Provide the [x, y] coordinate of the cell's center where the given text is located.  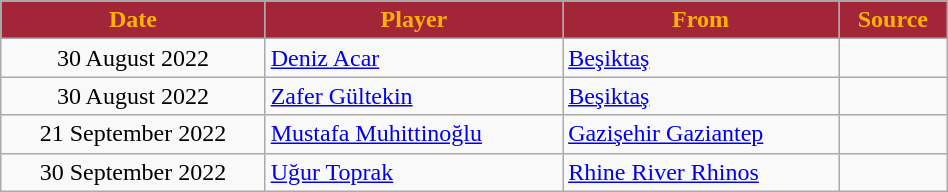
From [701, 20]
Player [414, 20]
Zafer Gültekin [414, 96]
Deniz Acar [414, 58]
Date [133, 20]
30 September 2022 [133, 172]
Source [892, 20]
Mustafa Muhittinoğlu [414, 134]
21 September 2022 [133, 134]
Uğur Toprak [414, 172]
Rhine River Rhinos [701, 172]
Gazişehir Gaziantep [701, 134]
